Scan for the cell matching the given text and deliver its (x, y) coordinate at center. 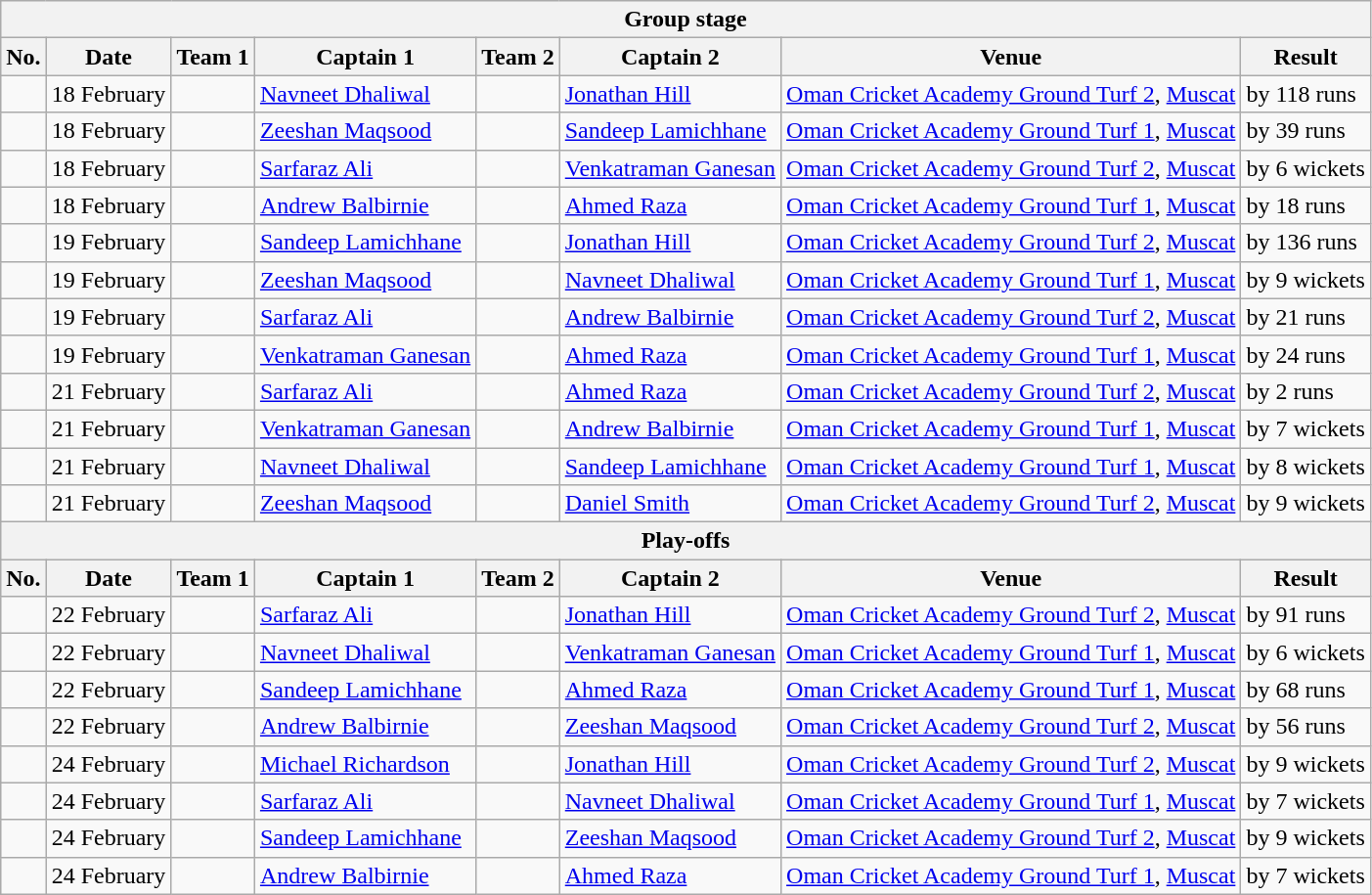
by 91 runs (1306, 615)
by 39 runs (1306, 131)
by 56 runs (1306, 727)
Michael Richardson (365, 764)
by 24 runs (1306, 354)
by 8 wickets (1306, 467)
by 136 runs (1306, 243)
Group stage (686, 20)
by 68 runs (1306, 690)
Daniel Smith (670, 504)
by 21 runs (1306, 317)
by 18 runs (1306, 205)
by 118 runs (1306, 94)
by 2 runs (1306, 391)
Play-offs (686, 541)
